Find where the given text appears and provide that cell's center as (x, y) coordinate. 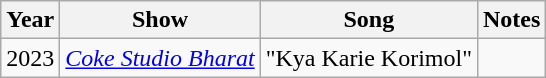
Song (368, 20)
"Kya Karie Korimol" (368, 58)
Coke Studio Bharat (160, 58)
2023 (30, 58)
Show (160, 20)
Year (30, 20)
Notes (511, 20)
